Locate the cell with the specified text and output its (x, y) center coordinate. 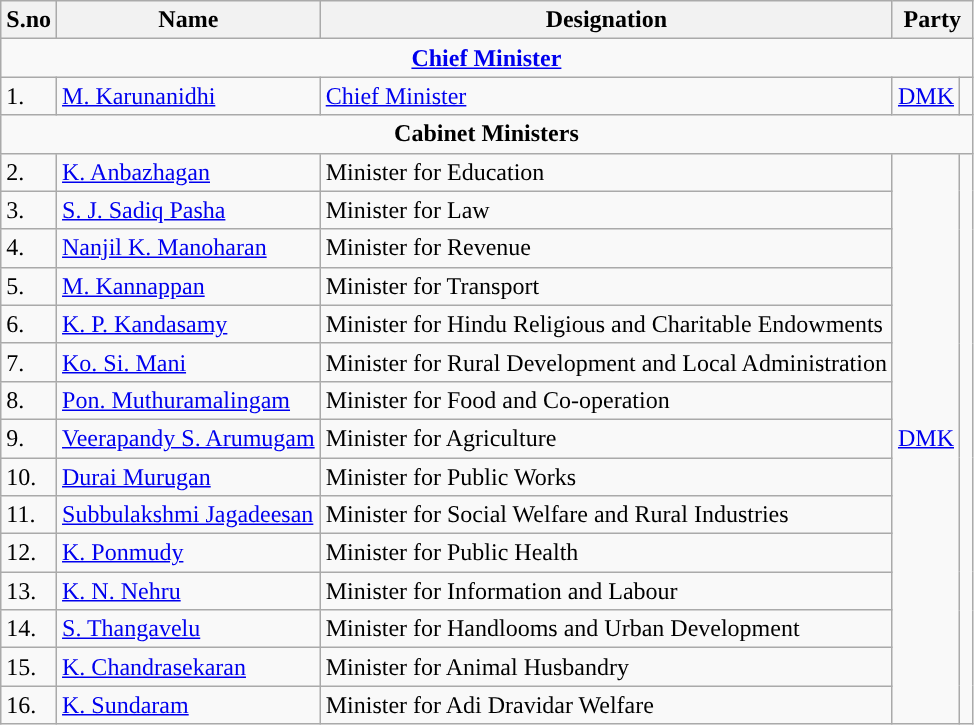
13. (29, 591)
K. P. Kandasamy (189, 324)
Minister for Information and Labour (606, 591)
M. Kannappan (189, 286)
S. Thangavelu (189, 629)
K. Chandrasekaran (189, 667)
K. Anbazhagan (189, 172)
14. (29, 629)
1. (29, 96)
Minister for Animal Husbandry (606, 667)
Minister for Handlooms and Urban Development (606, 629)
Veerapandy S. Arumugam (189, 438)
Minister for Rural Development and Local Administration (606, 362)
4. (29, 248)
Nanjil K. Manoharan (189, 248)
M. Karunanidhi (189, 96)
Minister for Social Welfare and Rural Industries (606, 515)
Party (932, 20)
Minister for Transport (606, 286)
Cabinet Ministers (486, 134)
Minister for Adi Dravidar Welfare (606, 705)
10. (29, 477)
15. (29, 667)
Name (189, 20)
Subbulakshmi Jagadeesan (189, 515)
Ko. Si. Mani (189, 362)
Minister for Agriculture (606, 438)
6. (29, 324)
2. (29, 172)
Minister for Education (606, 172)
Durai Murugan (189, 477)
Minister for Law (606, 210)
K. Sundaram (189, 705)
9. (29, 438)
Minister for Revenue (606, 248)
Designation (606, 20)
K. Ponmudy (189, 553)
S. J. Sadiq Pasha (189, 210)
Minister for Public Health (606, 553)
S.no (29, 20)
K. N. Nehru (189, 591)
3. (29, 210)
Minister for Food and Co-operation (606, 400)
7. (29, 362)
11. (29, 515)
8. (29, 400)
5. (29, 286)
16. (29, 705)
Pon. Muthuramalingam (189, 400)
Minister for Public Works (606, 477)
12. (29, 553)
Minister for Hindu Religious and Charitable Endowments (606, 324)
